Scan for the cell matching the given text and deliver its [X, Y] coordinate at center. 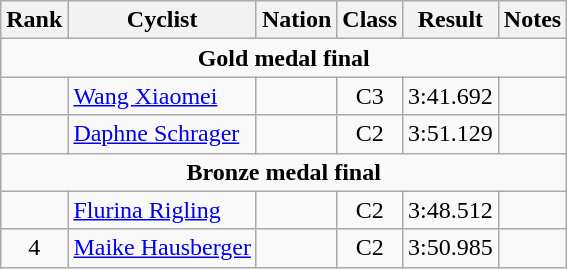
Bronze medal final [284, 172]
Gold medal final [284, 58]
Notes [532, 20]
Nation [296, 20]
C3 [370, 96]
Daphne Schrager [162, 134]
3:41.692 [451, 96]
3:48.512 [451, 210]
3:51.129 [451, 134]
Wang Xiaomei [162, 96]
Flurina Rigling [162, 210]
Result [451, 20]
Class [370, 20]
3:50.985 [451, 248]
4 [34, 248]
Cyclist [162, 20]
Maike Hausberger [162, 248]
Rank [34, 20]
